Provide the (X, Y) coordinate of the cell's center where the given text is located.  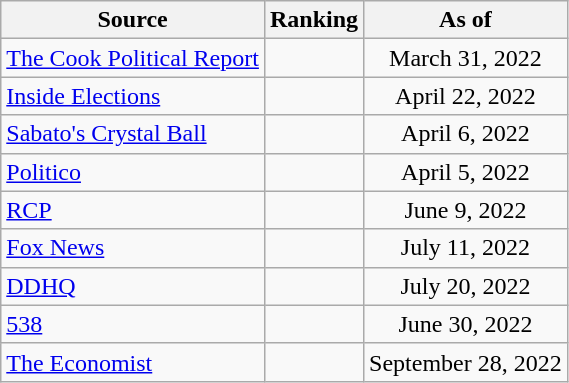
April 22, 2022 (466, 96)
Fox News (133, 248)
538 (133, 324)
Inside Elections (133, 96)
Source (133, 20)
June 30, 2022 (466, 324)
September 28, 2022 (466, 362)
The Cook Political Report (133, 58)
April 6, 2022 (466, 134)
June 9, 2022 (466, 210)
March 31, 2022 (466, 58)
Ranking (314, 20)
As of (466, 20)
July 11, 2022 (466, 248)
Sabato's Crystal Ball (133, 134)
Politico (133, 172)
RCP (133, 210)
July 20, 2022 (466, 286)
April 5, 2022 (466, 172)
The Economist (133, 362)
DDHQ (133, 286)
